From the cell containing the given text, extract its center point as [x, y] coordinate. 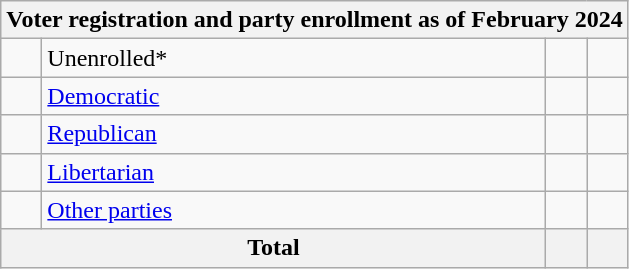
Unenrolled* [294, 58]
Libertarian [294, 172]
Total [274, 248]
Democratic [294, 96]
Republican [294, 134]
Voter registration and party enrollment as of February 2024 [314, 20]
Other parties [294, 210]
